Search for the cell housing the specified text and yield its [X, Y] center coordinate. 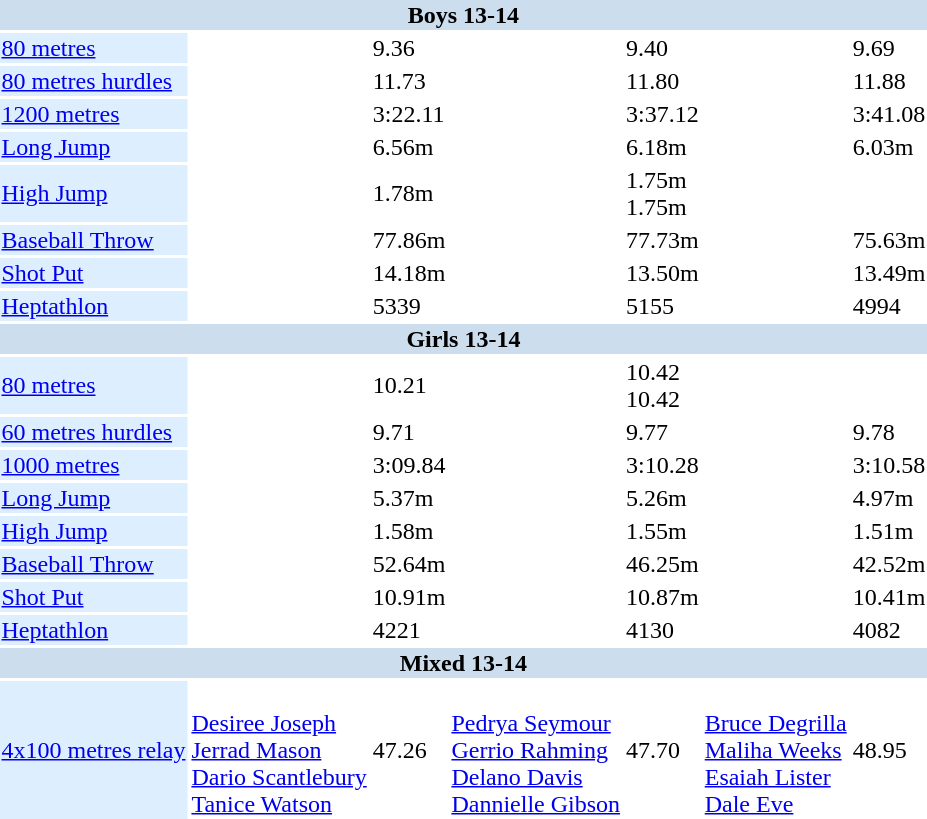
10.42 10.42 [663, 386]
4.97m [889, 498]
Bruce Degrilla Maliha Weeks Esaiah Lister Dale Eve [776, 750]
Girls 13-14 [464, 339]
3:10.58 [889, 465]
Pedrya Seymour Gerrio Rahming Delano Davis Dannielle Gibson [536, 750]
1200 metres [94, 114]
1.75m 1.75m [663, 194]
4x100 metres relay [94, 750]
14.18m [409, 273]
6.03m [889, 147]
47.70 [663, 750]
77.86m [409, 240]
13.49m [889, 273]
5.26m [663, 498]
80 metres hurdles [94, 81]
42.52m [889, 564]
77.73m [663, 240]
9.77 [663, 432]
10.91m [409, 597]
3:22.11 [409, 114]
60 metres hurdles [94, 432]
10.87m [663, 597]
52.64m [409, 564]
10.41m [889, 597]
1.58m [409, 531]
Mixed 13-14 [464, 663]
10.21 [409, 386]
9.71 [409, 432]
47.26 [409, 750]
4130 [663, 630]
75.63m [889, 240]
46.25m [663, 564]
11.73 [409, 81]
48.95 [889, 750]
4221 [409, 630]
6.18m [663, 147]
9.40 [663, 48]
Boys 13-14 [464, 15]
3:41.08 [889, 114]
3:09.84 [409, 465]
Desiree Joseph Jerrad Mason Dario Scantlebury Tanice Watson [279, 750]
13.50m [663, 273]
1.78m [409, 194]
5.37m [409, 498]
3:37.12 [663, 114]
1.55m [663, 531]
4994 [889, 306]
9.69 [889, 48]
5155 [663, 306]
4082 [889, 630]
9.78 [889, 432]
9.36 [409, 48]
5339 [409, 306]
6.56m [409, 147]
11.80 [663, 81]
3:10.28 [663, 465]
1000 metres [94, 465]
1.51m [889, 531]
11.88 [889, 81]
